Return the [X, Y] coordinate for the center point of the cell that contains the specified text.  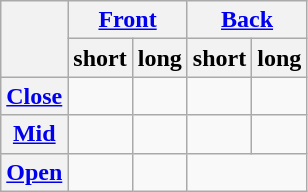
Open [34, 172]
Back [246, 20]
Close [34, 96]
Front [128, 20]
Mid [34, 134]
